Output the (x, y) coordinate of the center of the cell containing the given text.  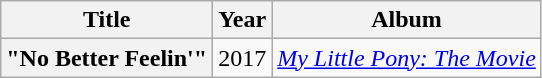
Year (242, 20)
My Little Pony: The Movie (407, 58)
Album (407, 20)
Title (107, 20)
"No Better Feelin'" (107, 58)
2017 (242, 58)
